Search for the cell housing the specified text and yield its [x, y] center coordinate. 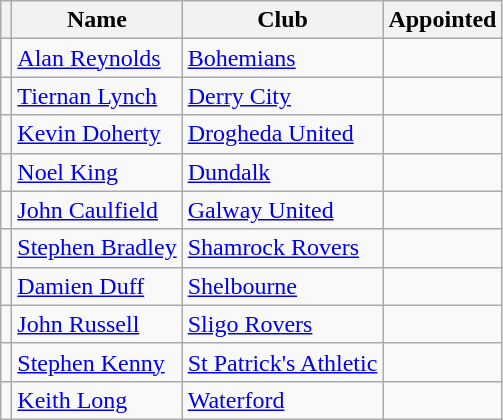
Kevin Doherty [97, 134]
Dundalk [282, 172]
Stephen Bradley [97, 248]
Tiernan Lynch [97, 96]
Damien Duff [97, 286]
Club [282, 20]
Name [97, 20]
Waterford [282, 400]
John Caulfield [97, 210]
Noel King [97, 172]
John Russell [97, 324]
St Patrick's Athletic [282, 362]
Derry City [282, 96]
Appointed [442, 20]
Stephen Kenny [97, 362]
Galway United [282, 210]
Bohemians [282, 58]
Alan Reynolds [97, 58]
Sligo Rovers [282, 324]
Drogheda United [282, 134]
Keith Long [97, 400]
Shelbourne [282, 286]
Shamrock Rovers [282, 248]
